Scan for the cell matching the given text and deliver its [x, y] coordinate at center. 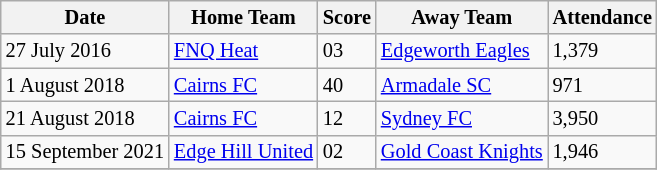
12 [347, 118]
Attendance [602, 17]
Date [85, 17]
02 [347, 152]
Score [347, 17]
1,946 [602, 152]
Away Team [462, 17]
1,379 [602, 51]
40 [347, 85]
1 August 2018 [85, 85]
FNQ Heat [244, 51]
21 August 2018 [85, 118]
Edgeworth Eagles [462, 51]
Edge Hill United [244, 152]
03 [347, 51]
Armadale SC [462, 85]
Home Team [244, 17]
Gold Coast Knights [462, 152]
Sydney FC [462, 118]
27 July 2016 [85, 51]
971 [602, 85]
15 September 2021 [85, 152]
3,950 [602, 118]
